Detect which cell encompasses the target text, then output its [x, y] center coordinate. 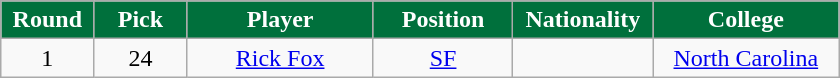
24 [140, 58]
Player [280, 20]
Pick [140, 20]
Rick Fox [280, 58]
1 [48, 58]
Nationality [583, 20]
North Carolina [746, 58]
SF [443, 58]
Round [48, 20]
Position [443, 20]
College [746, 20]
